Locate the cell with the specified text and output its [x, y] center coordinate. 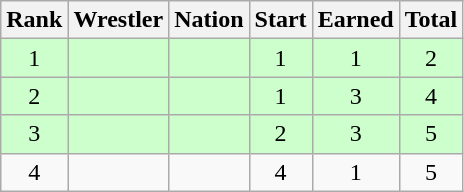
Rank [34, 20]
Total [431, 20]
Start [280, 20]
Earned [356, 20]
Wrestler [118, 20]
Nation [209, 20]
